Provide the (x, y) coordinate of the cell's center where the given text is located.  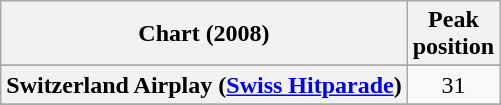
31 (453, 85)
Switzerland Airplay (Swiss Hitparade) (204, 85)
Peakposition (453, 34)
Chart (2008) (204, 34)
